Return (X, Y) of the center of cell containing provided text 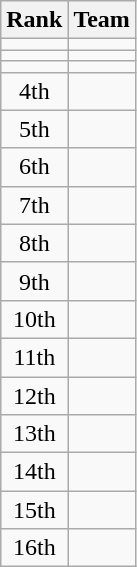
16th (34, 548)
4th (34, 91)
7th (34, 205)
13th (34, 434)
Team (102, 20)
12th (34, 395)
11th (34, 357)
9th (34, 281)
5th (34, 129)
14th (34, 472)
10th (34, 319)
15th (34, 510)
8th (34, 243)
Rank (34, 20)
6th (34, 167)
